Scan for the cell matching the given text and deliver its (x, y) coordinate at center. 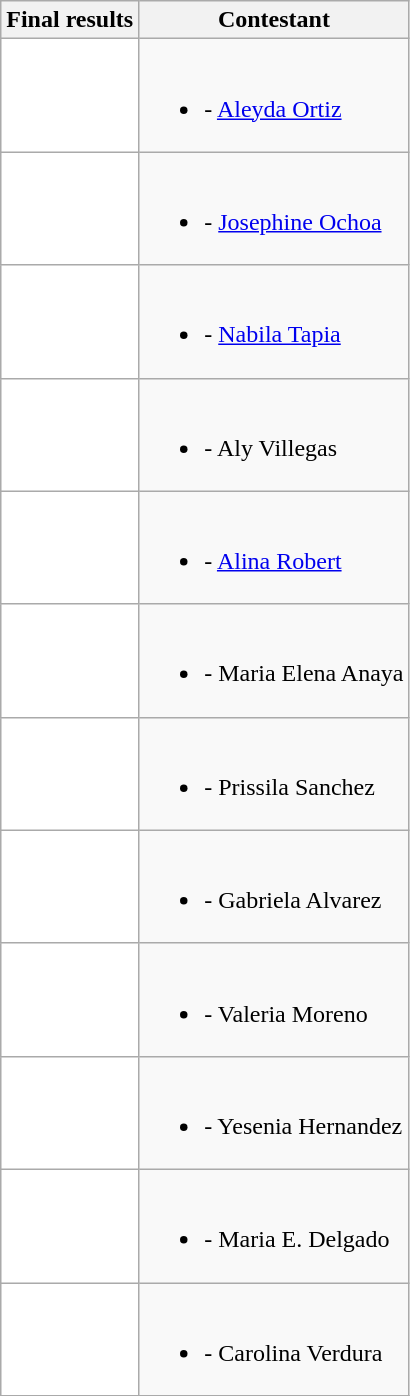
- Maria Elena Anaya (274, 660)
- Alina Robert (274, 548)
- Gabriela Alvarez (274, 886)
- Aleyda Ortiz (274, 96)
- Prissila Sanchez (274, 774)
Final results (70, 20)
- Valeria Moreno (274, 1000)
- Aly Villegas (274, 434)
- Nabila Tapia (274, 322)
- Maria E. Delgado (274, 1226)
- Josephine Ochoa (274, 208)
Contestant (274, 20)
- Yesenia Hernandez (274, 1112)
- Carolina Verdura (274, 1338)
